Return [x, y] of the center of cell containing provided text 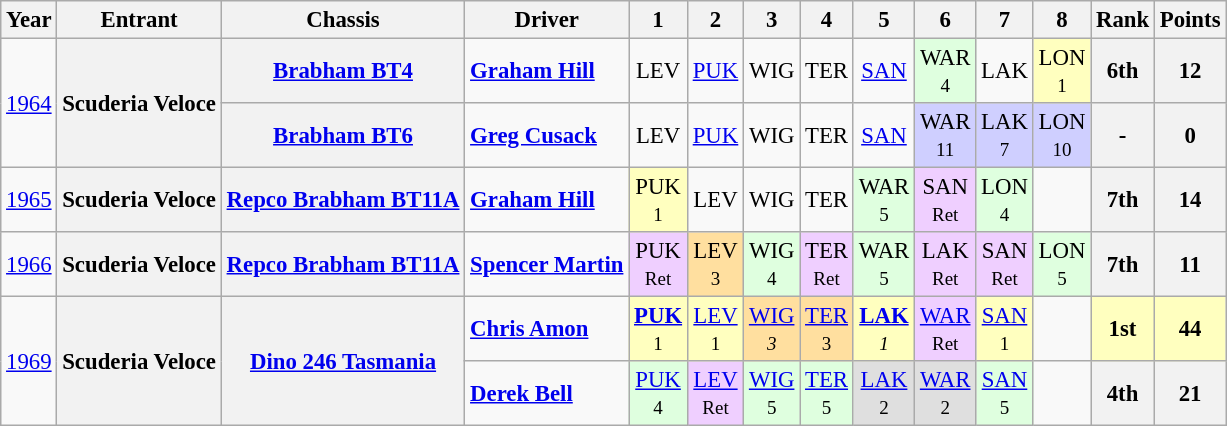
Chassis [342, 20]
- [1123, 136]
Chris Amon [547, 330]
Greg Cusack [547, 136]
PUK1 [658, 330]
6th [1123, 72]
LAK Ret [946, 264]
SAN1 [1004, 330]
Entrant [139, 20]
14 [1190, 200]
WIG 4 [772, 264]
TER Ret [827, 264]
1966 [29, 264]
WAR4 [946, 72]
Dino 246 Tasmania [342, 362]
LAK1 [884, 330]
LON 5 [1062, 264]
Rank [1123, 20]
LON 4 [1004, 200]
Driver [547, 20]
Points [1190, 20]
LON1 [1062, 72]
1964 [29, 104]
Year [29, 20]
LEV 3 [715, 264]
WARRet [946, 330]
12 [1190, 72]
1965 [29, 200]
LEV1 [715, 330]
PUK Ret [658, 264]
LAK7 [1004, 136]
4 [827, 20]
Brabham BT4 [342, 72]
1 [658, 20]
3 [772, 20]
PUK 1 [658, 200]
8 [1062, 20]
1969 [29, 362]
LON10 [1062, 136]
1st [1123, 330]
Spencer Martin [547, 264]
TER3 [827, 330]
LAK [1004, 72]
5 [884, 20]
0 [1190, 136]
11 [1190, 264]
Brabham BT6 [342, 136]
WAR11 [946, 136]
WIG3 [772, 330]
2 [715, 20]
6 [946, 20]
44 [1190, 330]
7 [1004, 20]
